For the text-containing cell, return its midpoint in (X, Y) coordinate format. 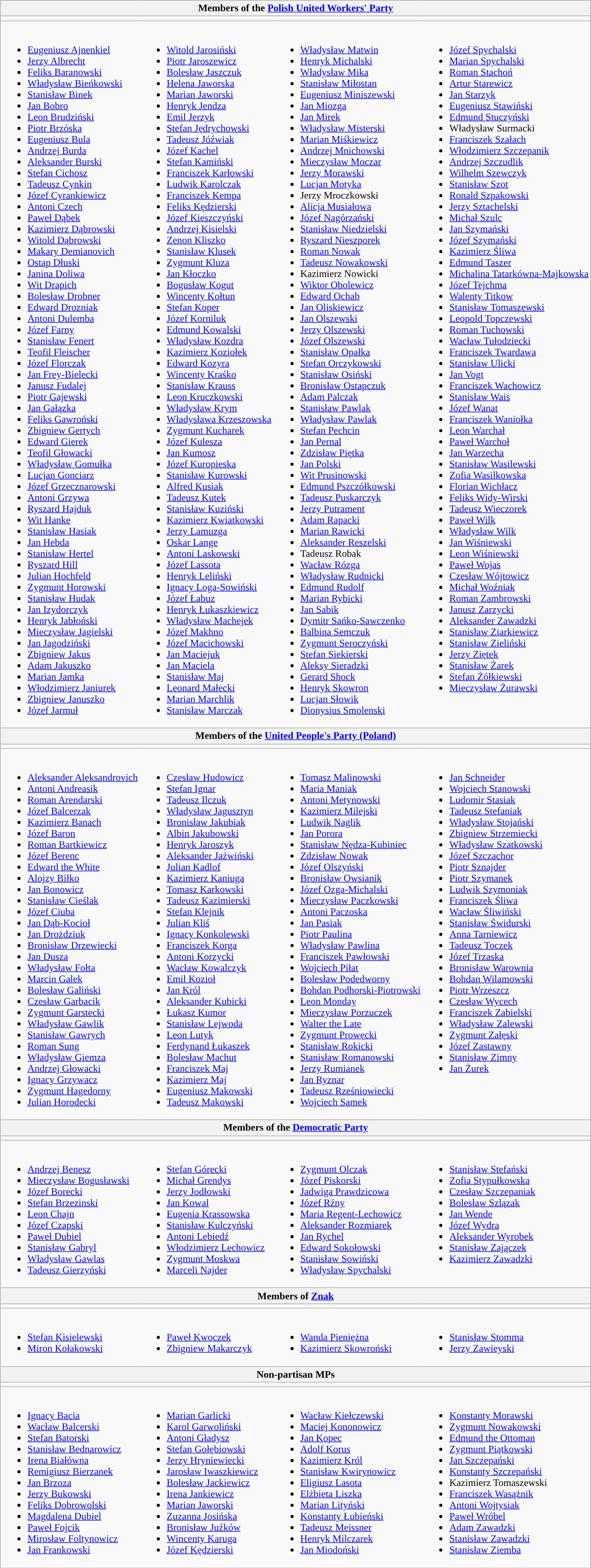
Stefan KisielewskiMiron Kołakowski (70, 1337)
Members of the Polish United Workers' Party (296, 8)
Stanisław StefańskiZofia StypułkowskaCzesław SzczepaniakBolesław SzlązakJan WendeJózef WydraAleksander WyrobekStanisław ZajączekKazimierz Zawadzki (507, 1214)
Members of the United People's Party (Poland) (296, 736)
Wanda PieniężnaKazimierz Skowroński (348, 1337)
Non-partisan MPs (296, 1374)
Paweł KwoczekZbigniew Makarczyk (207, 1337)
Stanisław StommaJerzy Zawieyski (507, 1337)
Members of the Democratic Party (296, 1128)
Members of Znak (296, 1296)
